Scan for the cell matching the given text and deliver its [X, Y] coordinate at center. 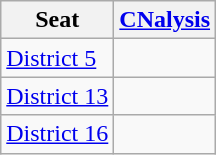
District 16 [58, 134]
District 13 [58, 96]
CNalysis [165, 20]
District 5 [58, 58]
Seat [58, 20]
